Pinpoint the cell where the given text exists, returning its [x, y] midpoint coordinate. 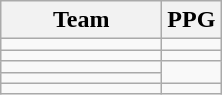
PPG [192, 20]
Team [82, 20]
